Return (x, y) of the center of cell containing provided text 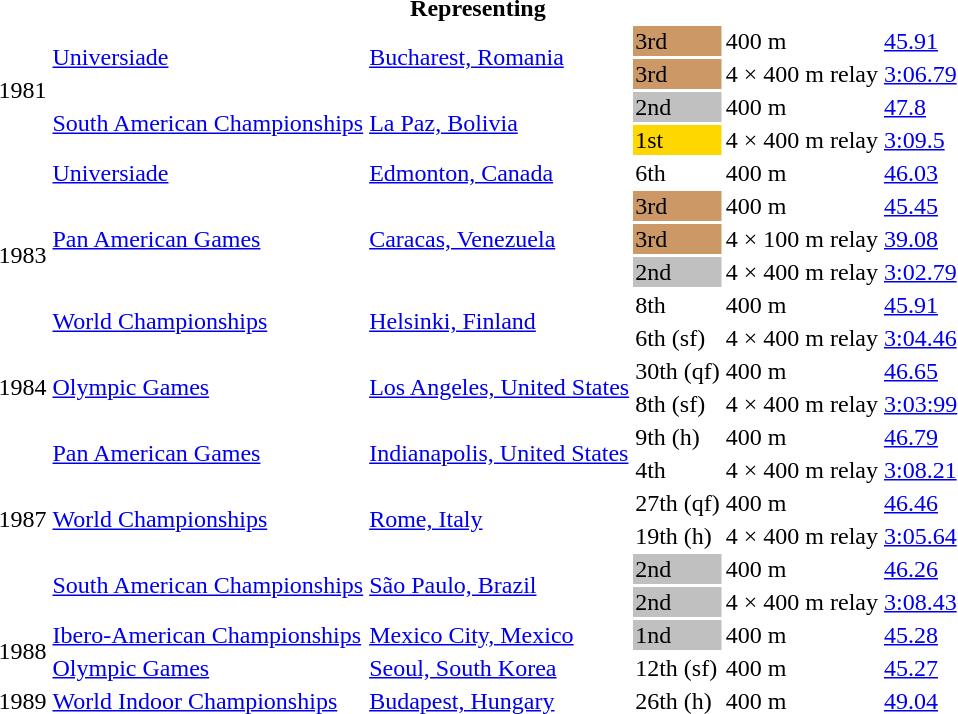
3:08.43 (920, 602)
1st (678, 140)
3:03:99 (920, 404)
45.27 (920, 668)
3:04.46 (920, 338)
Los Angeles, United States (500, 388)
São Paulo, Brazil (500, 586)
3:02.79 (920, 272)
6th (678, 173)
Bucharest, Romania (500, 58)
27th (qf) (678, 503)
3:08.21 (920, 470)
Edmonton, Canada (500, 173)
Rome, Italy (500, 520)
Ibero-American Championships (208, 635)
Indianapolis, United States (500, 454)
8th (sf) (678, 404)
46.65 (920, 371)
4th (678, 470)
9th (h) (678, 437)
45.28 (920, 635)
46.03 (920, 173)
46.46 (920, 503)
Mexico City, Mexico (500, 635)
Caracas, Venezuela (500, 239)
3:05.64 (920, 536)
19th (h) (678, 536)
30th (qf) (678, 371)
39.08 (920, 239)
Seoul, South Korea (500, 668)
4 × 100 m relay (802, 239)
6th (sf) (678, 338)
3:09.5 (920, 140)
45.45 (920, 206)
1nd (678, 635)
Helsinki, Finland (500, 322)
12th (sf) (678, 668)
8th (678, 305)
46.79 (920, 437)
La Paz, Bolivia (500, 124)
47.8 (920, 107)
3:06.79 (920, 74)
46.26 (920, 569)
